Determine the [X, Y] coordinate at the center of the cell enclosing the given text.  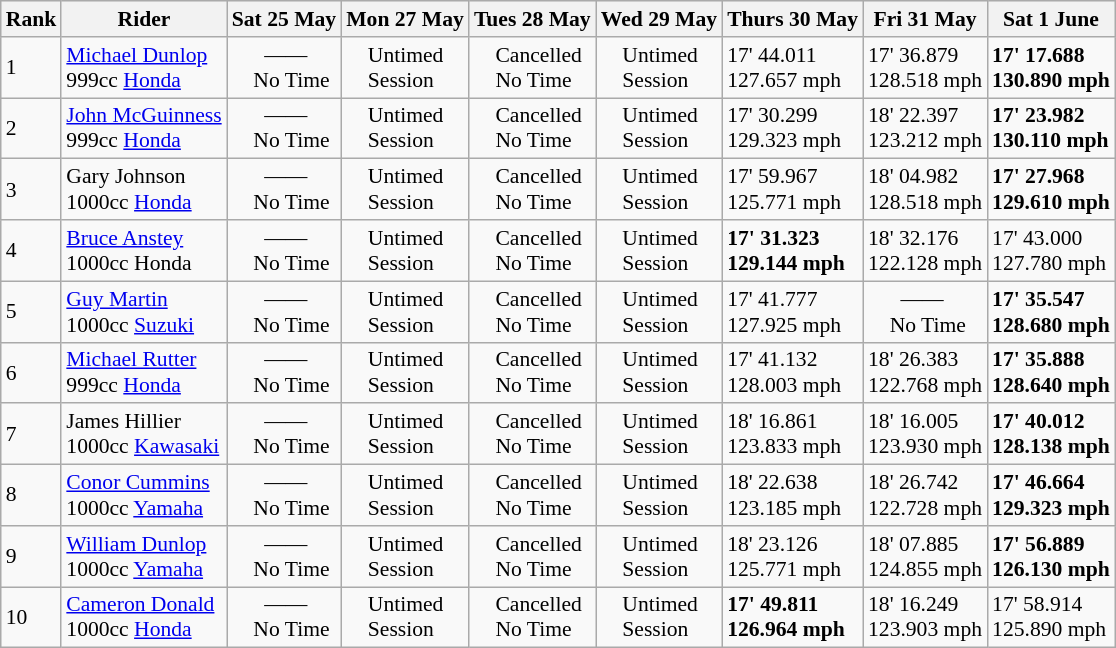
Rank [32, 19]
Michael Rutter 999cc Honda [144, 372]
Michael Dunlop 999cc Honda [144, 68]
18' 16.005 123.930 mph [925, 434]
Wed 29 May [659, 19]
Cameron Donald 1000cc Honda [144, 618]
5 [32, 312]
Tues 28 May [532, 19]
17' 30.299 129.323 mph [792, 128]
6 [32, 372]
18' 16.249 123.903 mph [925, 618]
17' 17.688 130.890 mph [1051, 68]
17' 35.888 128.640 mph [1051, 372]
17' 40.012 128.138 mph [1051, 434]
17' 31.323 129.144 mph [792, 250]
18' 26.742 122.728 mph [925, 496]
8 [32, 496]
Sat 25 May [284, 19]
17' 41.777 127.925 mph [792, 312]
18' 26.383 122.768 mph [925, 372]
18' 16.861 123.833 mph [792, 434]
Guy Martin 1000cc Suzuki [144, 312]
John McGuinness 999cc Honda [144, 128]
Thurs 30 May [792, 19]
17' 46.664 129.323 mph [1051, 496]
9 [32, 556]
17' 58.914 125.890 mph [1051, 618]
James Hillier 1000cc Kawasaki [144, 434]
17' 43.000 127.780 mph [1051, 250]
17' 36.879 128.518 mph [925, 68]
17' 35.547 128.680 mph [1051, 312]
18' 32.176 122.128 mph [925, 250]
18' 07.885 124.855 mph [925, 556]
18' 04.982 128.518 mph [925, 190]
Bruce Anstey 1000cc Honda [144, 250]
Fri 31 May [925, 19]
Gary Johnson 1000cc Honda [144, 190]
2 [32, 128]
17' 56.889 126.130 mph [1051, 556]
Conor Cummins 1000cc Yamaha [144, 496]
17' 23.982 130.110 mph [1051, 128]
1 [32, 68]
7 [32, 434]
3 [32, 190]
18' 22.397 123.212 mph [925, 128]
Mon 27 May [405, 19]
17' 44.011 127.657 mph [792, 68]
Sat 1 June [1051, 19]
17' 27.968 129.610 mph [1051, 190]
17' 59.967 125.771 mph [792, 190]
18' 22.638 123.185 mph [792, 496]
17' 49.811 126.964 mph [792, 618]
17' 41.132 128.003 mph [792, 372]
Rider [144, 19]
4 [32, 250]
10 [32, 618]
18' 23.126 125.771 mph [792, 556]
William Dunlop 1000cc Yamaha [144, 556]
